From the cell containing the given text, extract its center point as [X, Y] coordinate. 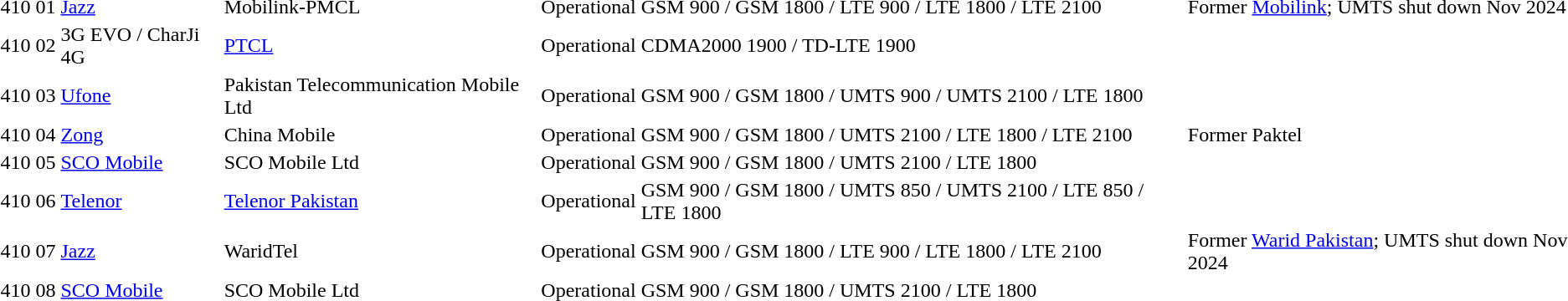
Pakistan Telecommunication Mobile Ltd [380, 95]
Telenor Pakistan [380, 201]
Ufone [140, 95]
02 [45, 45]
06 [45, 201]
GSM 900 / GSM 1800 / UMTS 2100 / LTE 1800 / LTE 2100 [912, 135]
GSM 900 / GSM 1800 / UMTS 850 / UMTS 2100 / LTE 850 / LTE 1800 [912, 201]
Telenor [140, 201]
SCO Mobile [140, 162]
05 [45, 162]
WaridTel [380, 251]
04 [45, 135]
GSM 900 / GSM 1800 / LTE 900 / LTE 1800 / LTE 2100 [912, 251]
GSM 900 / GSM 1800 / UMTS 900 / UMTS 2100 / LTE 1800 [912, 95]
3G EVO / CharJi 4G [140, 45]
CDMA2000 1900 / TD-LTE 1900 [912, 45]
SCO Mobile Ltd [380, 162]
PTCL [380, 45]
07 [45, 251]
Zong [140, 135]
China Mobile [380, 135]
Jazz [140, 251]
GSM 900 / GSM 1800 / UMTS 2100 / LTE 1800 [912, 162]
03 [45, 95]
